Return (x, y) of the center of cell containing provided text 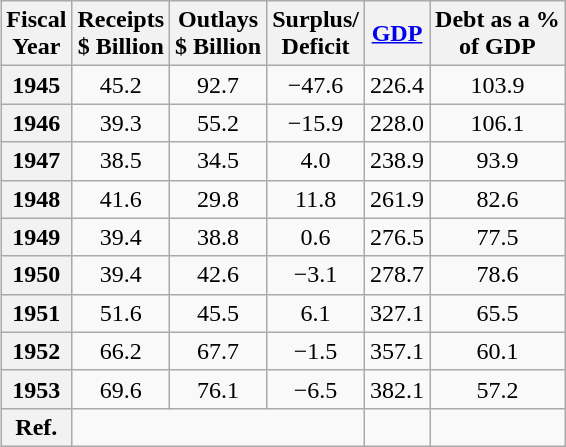
1950 (36, 275)
1951 (36, 313)
60.1 (498, 351)
0.6 (316, 237)
66.2 (121, 351)
82.6 (498, 199)
69.6 (121, 389)
−6.5 (316, 389)
238.9 (396, 161)
106.1 (498, 123)
78.6 (498, 275)
−1.5 (316, 351)
GDP (396, 34)
Surplus/Deficit (316, 34)
38.5 (121, 161)
228.0 (396, 123)
278.7 (396, 275)
6.1 (316, 313)
1946 (36, 123)
65.5 (498, 313)
327.1 (396, 313)
42.6 (218, 275)
Outlays $ Billion (218, 34)
45.2 (121, 85)
1948 (36, 199)
−15.9 (316, 123)
4.0 (316, 161)
57.2 (498, 389)
103.9 (498, 85)
226.4 (396, 85)
1953 (36, 389)
357.1 (396, 351)
51.6 (121, 313)
276.5 (396, 237)
34.5 (218, 161)
−47.6 (316, 85)
92.7 (218, 85)
1949 (36, 237)
FiscalYear (36, 34)
77.5 (498, 237)
93.9 (498, 161)
45.5 (218, 313)
1947 (36, 161)
39.3 (121, 123)
67.7 (218, 351)
11.8 (316, 199)
Ref. (36, 427)
382.1 (396, 389)
41.6 (121, 199)
1945 (36, 85)
29.8 (218, 199)
55.2 (218, 123)
261.9 (396, 199)
−3.1 (316, 275)
Debt as a %of GDP (498, 34)
Receipts $ Billion (121, 34)
38.8 (218, 237)
76.1 (218, 389)
1952 (36, 351)
